For the text-containing cell, return its midpoint in (X, Y) coordinate format. 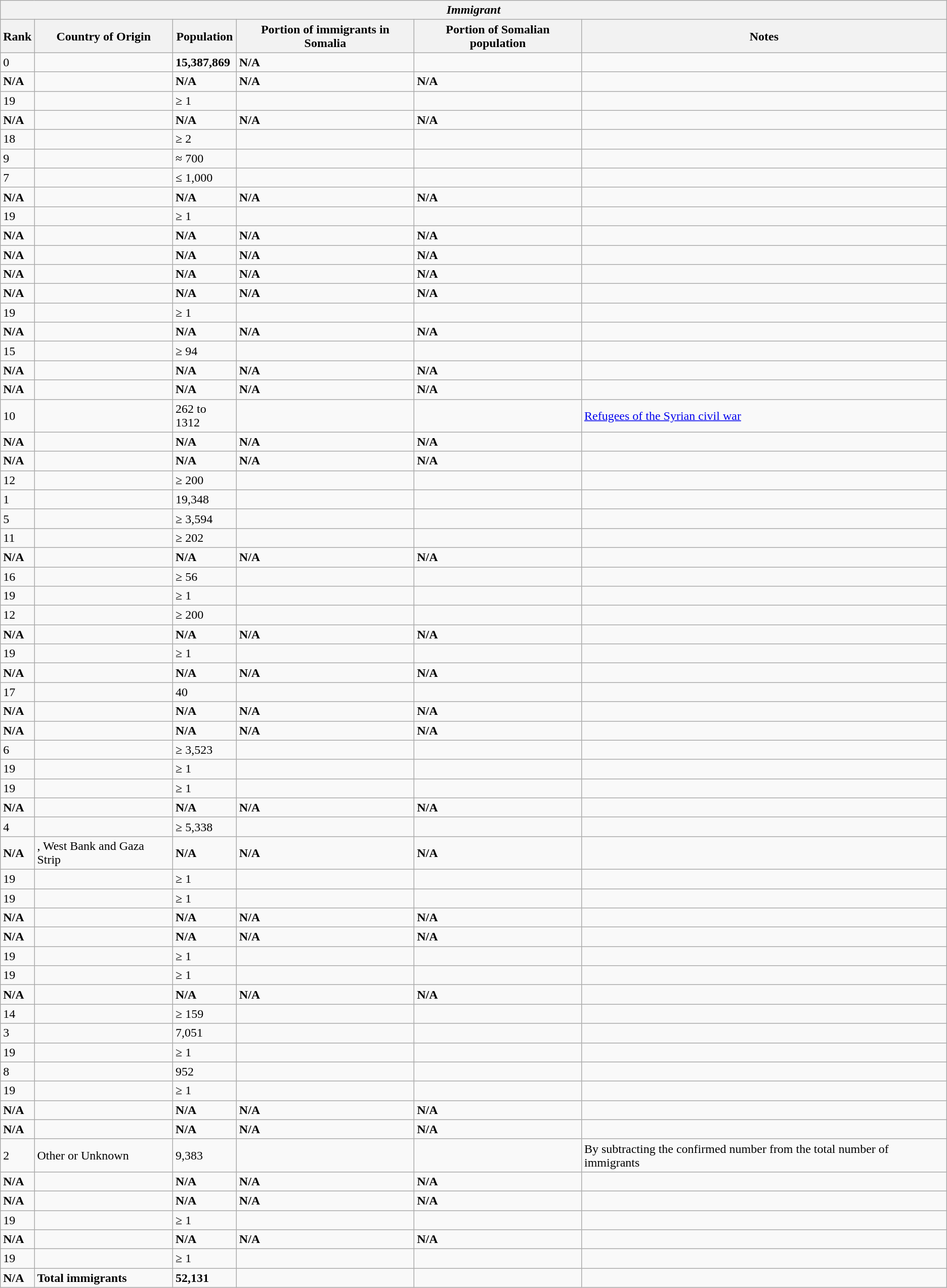
952 (205, 1071)
15 (17, 351)
9 (17, 158)
40 (205, 692)
1 (17, 499)
By subtracting the confirmed number from the total number of immigrants (764, 1155)
5 (17, 519)
4 (17, 827)
17 (17, 692)
Immigrant (473, 10)
7 (17, 178)
Total immigrants (104, 1278)
6 (17, 750)
Rank (17, 36)
Refugees of the Syrian civil war (764, 416)
15,387,869 (205, 62)
52,131 (205, 1278)
≥ 5,338 (205, 827)
8 (17, 1071)
Portion of immigrants in Somalia (325, 36)
≥ 3,523 (205, 750)
Portion of Somalian population (498, 36)
Notes (764, 36)
19,348 (205, 499)
262 to 1312 (205, 416)
3 (17, 1033)
Other or Unknown (104, 1155)
≥ 3,594 (205, 519)
≈ 700 (205, 158)
, West Bank and Gaza Strip (104, 853)
Country of Origin (104, 36)
9,383 (205, 1155)
Population (205, 36)
≥ 2 (205, 139)
≥ 56 (205, 576)
14 (17, 1014)
16 (17, 576)
2 (17, 1155)
11 (17, 538)
≥ 202 (205, 538)
10 (17, 416)
7,051 (205, 1033)
0 (17, 62)
≥ 159 (205, 1014)
≤ 1,000 (205, 178)
≥ 94 (205, 351)
18 (17, 139)
